Extract the (x, y) coordinate from the center of the cell holding the provided text.  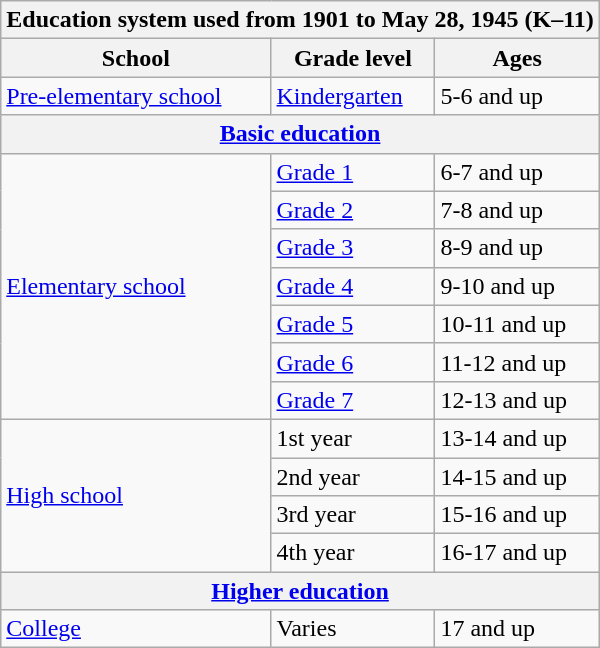
17 and up (517, 629)
Grade 1 (353, 172)
Basic education (300, 134)
Kindergarten (353, 96)
Elementary school (136, 286)
13-14 and up (517, 438)
16-17 and up (517, 553)
Grade level (353, 58)
7-8 and up (517, 210)
Higher education (300, 591)
1st year (353, 438)
8-9 and up (517, 248)
12-13 and up (517, 400)
Pre-elementary school (136, 96)
Grade 6 (353, 362)
2nd year (353, 477)
Grade 2 (353, 210)
6-7 and up (517, 172)
3rd year (353, 515)
College (136, 629)
Education system used from 1901 to May 28, 1945 (K–11) (300, 20)
5-6 and up (517, 96)
School (136, 58)
Grade 4 (353, 286)
15-16 and up (517, 515)
Ages (517, 58)
10-11 and up (517, 324)
9-10 and up (517, 286)
4th year (353, 553)
11-12 and up (517, 362)
High school (136, 495)
Grade 7 (353, 400)
Varies (353, 629)
14-15 and up (517, 477)
Grade 3 (353, 248)
Grade 5 (353, 324)
